Return the [X, Y] coordinate for the center point of the cell that contains the specified text.  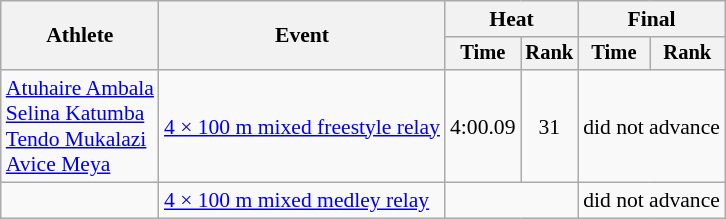
4 × 100 m mixed freestyle relay [302, 126]
Event [302, 36]
4 × 100 m mixed medley relay [302, 201]
31 [549, 126]
Final [652, 19]
Athlete [80, 36]
Heat [512, 19]
4:00.09 [482, 126]
Atuhaire AmbalaSelina KatumbaTendo MukalaziAvice Meya [80, 126]
